Return (X, Y) of the center of cell containing provided text 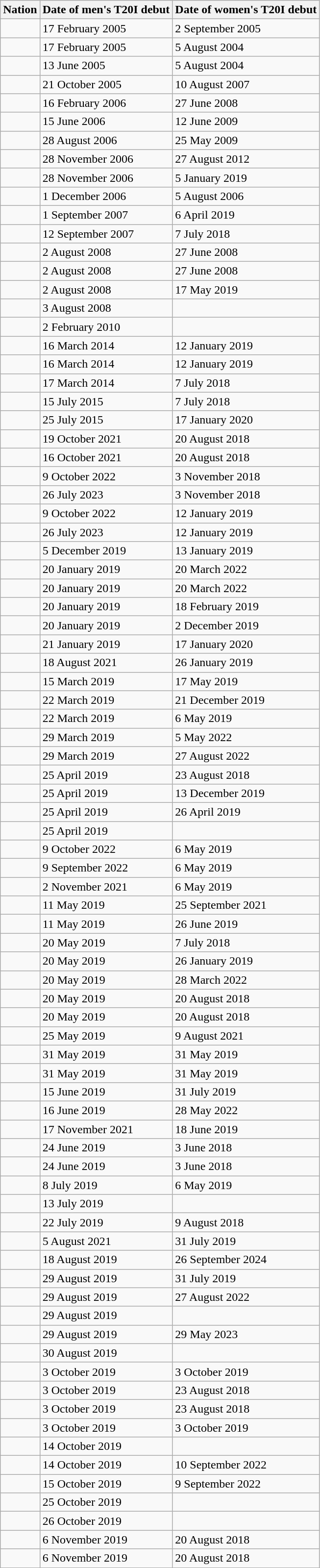
15 October 2019 (106, 1484)
22 July 2019 (106, 1222)
17 March 2014 (106, 383)
8 July 2019 (106, 1185)
12 June 2009 (246, 122)
16 June 2019 (106, 1110)
Date of men's T20I debut (106, 10)
15 March 2019 (106, 681)
25 October 2019 (106, 1502)
18 August 2019 (106, 1260)
26 October 2019 (106, 1521)
30 August 2019 (106, 1353)
13 January 2019 (246, 551)
1 September 2007 (106, 215)
28 August 2006 (106, 140)
12 September 2007 (106, 234)
2 December 2019 (246, 625)
2 November 2021 (106, 887)
5 January 2019 (246, 177)
13 December 2019 (246, 793)
18 February 2019 (246, 607)
25 July 2015 (106, 420)
28 March 2022 (246, 980)
1 December 2006 (106, 196)
13 June 2005 (106, 66)
9 August 2021 (246, 1036)
13 July 2019 (106, 1204)
6 April 2019 (246, 215)
Nation (20, 10)
9 August 2018 (246, 1222)
16 February 2006 (106, 103)
5 December 2019 (106, 551)
2 September 2005 (246, 28)
26 June 2019 (246, 924)
25 May 2009 (246, 140)
19 October 2021 (106, 439)
21 December 2019 (246, 700)
16 October 2021 (106, 457)
21 October 2005 (106, 84)
18 August 2021 (106, 663)
15 June 2019 (106, 1092)
10 August 2007 (246, 84)
26 April 2019 (246, 812)
5 August 2006 (246, 196)
18 June 2019 (246, 1129)
27 August 2012 (246, 159)
5 August 2021 (106, 1241)
15 June 2006 (106, 122)
28 May 2022 (246, 1110)
10 September 2022 (246, 1465)
15 July 2015 (106, 401)
17 November 2021 (106, 1129)
25 September 2021 (246, 905)
26 September 2024 (246, 1260)
3 August 2008 (106, 308)
21 January 2019 (106, 644)
Date of women's T20I debut (246, 10)
2 February 2010 (106, 327)
5 May 2022 (246, 737)
25 May 2019 (106, 1036)
29 May 2023 (246, 1334)
